Scan for the cell matching the given text and deliver its (X, Y) coordinate at center. 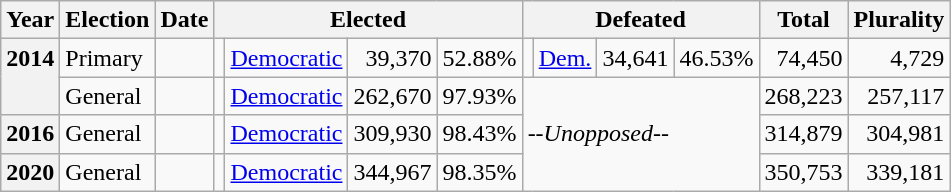
46.53% (716, 58)
97.93% (480, 96)
Defeated (640, 20)
34,641 (636, 58)
2014 (30, 77)
Plurality (899, 20)
Election (108, 20)
52.88% (480, 58)
Elected (368, 20)
39,370 (392, 58)
Year (30, 20)
Date (184, 20)
98.43% (480, 134)
350,753 (804, 172)
--Unopposed-- (640, 134)
2016 (30, 134)
304,981 (899, 134)
309,930 (392, 134)
262,670 (392, 96)
4,729 (899, 58)
98.35% (480, 172)
314,879 (804, 134)
268,223 (804, 96)
2020 (30, 172)
74,450 (804, 58)
Dem. (565, 58)
Total (804, 20)
Primary (108, 58)
339,181 (899, 172)
344,967 (392, 172)
257,117 (899, 96)
